Detect which cell encompasses the target text, then output its (x, y) center coordinate. 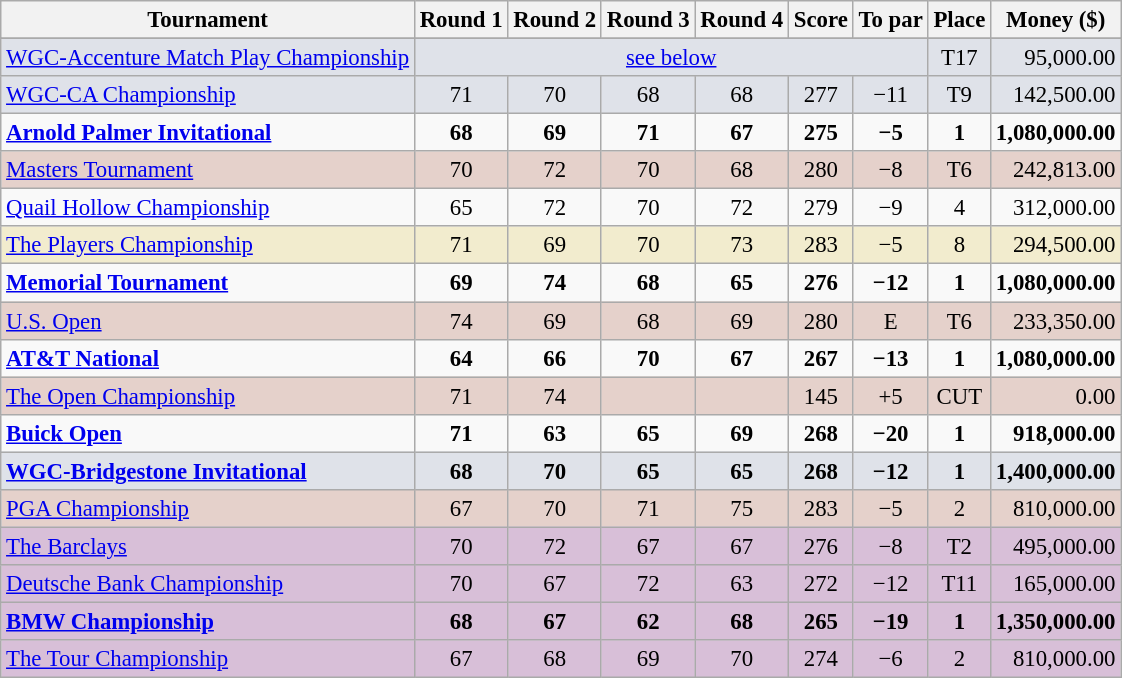
Score (822, 20)
−6 (890, 659)
The Open Championship (208, 396)
Arnold Palmer Invitational (208, 133)
see below (671, 58)
Quail Hollow Championship (208, 208)
To par (890, 20)
145 (822, 396)
T9 (959, 95)
WGC-Bridgestone Invitational (208, 471)
272 (822, 584)
267 (822, 358)
95,000.00 (1056, 58)
AT&T National (208, 358)
Round 1 (461, 20)
918,000.00 (1056, 433)
CUT (959, 396)
+5 (890, 396)
T11 (959, 584)
62 (648, 621)
−9 (890, 208)
8 (959, 245)
T17 (959, 58)
E (890, 321)
−20 (890, 433)
The Players Championship (208, 245)
233,350.00 (1056, 321)
242,813.00 (1056, 170)
265 (822, 621)
Deutsche Bank Championship (208, 584)
The Tour Championship (208, 659)
4 (959, 208)
Round 4 (742, 20)
0.00 (1056, 396)
PGA Championship (208, 509)
−19 (890, 621)
495,000.00 (1056, 546)
1,400,000.00 (1056, 471)
Place (959, 20)
U.S. Open (208, 321)
Round 3 (648, 20)
277 (822, 95)
Money ($) (1056, 20)
Tournament (208, 20)
64 (461, 358)
−13 (890, 358)
312,000.00 (1056, 208)
Buick Open (208, 433)
165,000.00 (1056, 584)
WGC-Accenture Match Play Championship (208, 58)
1,350,000.00 (1056, 621)
−11 (890, 95)
75 (742, 509)
The Barclays (208, 546)
73 (742, 245)
279 (822, 208)
274 (822, 659)
WGC-CA Championship (208, 95)
Round 2 (555, 20)
Masters Tournament (208, 170)
294,500.00 (1056, 245)
66 (555, 358)
142,500.00 (1056, 95)
T2 (959, 546)
BMW Championship (208, 621)
275 (822, 133)
Memorial Tournament (208, 283)
